Pinpoint the cell where the given text exists, returning its (X, Y) midpoint coordinate. 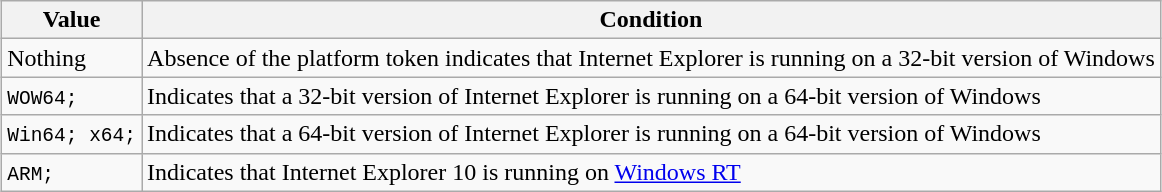
WOW64; (72, 96)
Indicates that Internet Explorer 10 is running on Windows RT (652, 172)
Indicates that a 64-bit version of Internet Explorer is running on a 64-bit version of Windows (652, 134)
Value (72, 20)
Indicates that a 32-bit version of Internet Explorer is running on a 64-bit version of Windows (652, 96)
Win64; x64; (72, 134)
Nothing (72, 58)
Absence of the platform token indicates that Internet Explorer is running on a 32-bit version of Windows (652, 58)
ARM; (72, 172)
Condition (652, 20)
